Capture the cell that displays the provided text and extract its (X, Y) central coordinate. 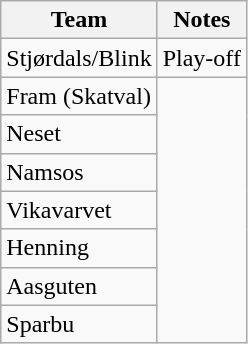
Vikavarvet (79, 210)
Henning (79, 248)
Neset (79, 134)
Aasguten (79, 286)
Namsos (79, 172)
Sparbu (79, 324)
Play-off (202, 58)
Notes (202, 20)
Fram (Skatval) (79, 96)
Team (79, 20)
Stjørdals/Blink (79, 58)
